Scan for the cell matching the given text and deliver its (x, y) coordinate at center. 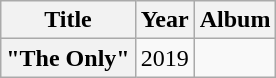
Year (164, 20)
Album (235, 20)
"The Only" (68, 58)
2019 (164, 58)
Title (68, 20)
